Scan for the cell matching the given text and deliver its [X, Y] coordinate at center. 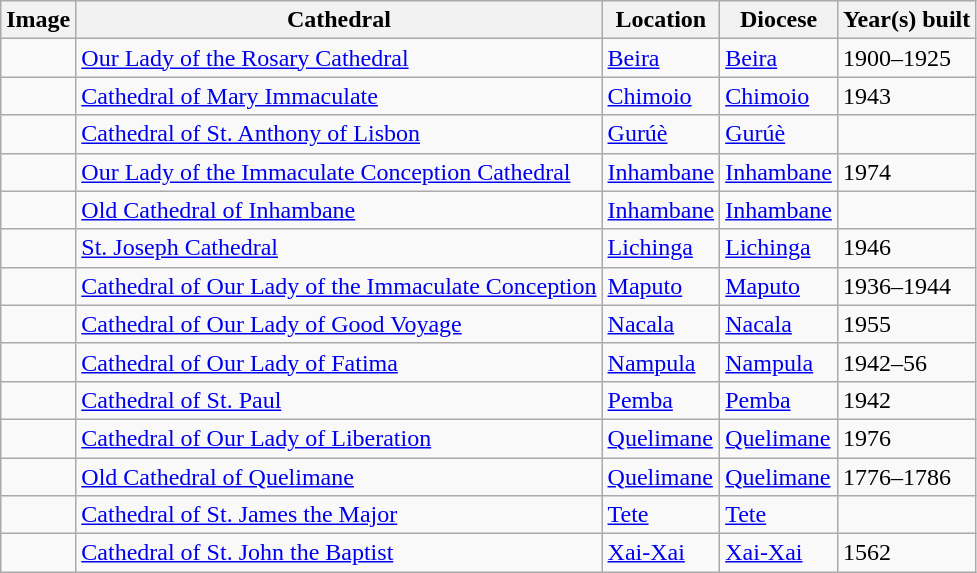
1974 [906, 172]
Old Cathedral of Inhambane [339, 210]
1955 [906, 324]
Cathedral of St. John the Baptist [339, 553]
Cathedral of St. James the Major [339, 515]
1976 [906, 438]
Cathedral of Our Lady of Good Voyage [339, 324]
1946 [906, 248]
Cathedral [339, 20]
Diocese [779, 20]
1942 [906, 400]
St. Joseph Cathedral [339, 248]
1942–56 [906, 362]
Cathedral of St. Anthony of Lisbon [339, 134]
Cathedral of Mary Immaculate [339, 96]
Cathedral of Our Lady of Fatima [339, 362]
Our Lady of the Immaculate Conception Cathedral [339, 172]
Cathedral of Our Lady of the Immaculate Conception [339, 286]
Our Lady of the Rosary Cathedral [339, 58]
Cathedral of Our Lady of Liberation [339, 438]
Cathedral of St. Paul [339, 400]
1776–1786 [906, 477]
1900–1925 [906, 58]
Year(s) built [906, 20]
1943 [906, 96]
Location [661, 20]
1936–1944 [906, 286]
Image [38, 20]
1562 [906, 553]
Old Cathedral of Quelimane [339, 477]
